Scan for the cell matching the given text and deliver its (X, Y) coordinate at center. 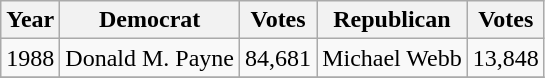
Michael Webb (392, 58)
Republican (392, 20)
13,848 (506, 58)
Year (30, 20)
Democrat (150, 20)
84,681 (278, 58)
Donald M. Payne (150, 58)
1988 (30, 58)
